Output the [X, Y] coordinate of the center of the cell containing the given text.  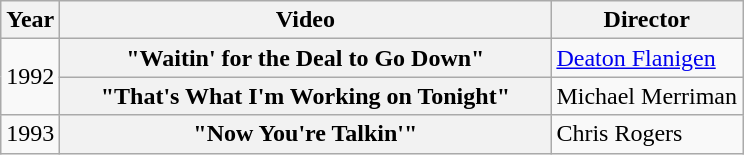
Year [30, 20]
Video [306, 20]
Chris Rogers [647, 134]
"Waitin' for the Deal to Go Down" [306, 58]
"That's What I'm Working on Tonight" [306, 96]
1992 [30, 77]
Director [647, 20]
1993 [30, 134]
"Now You're Talkin'" [306, 134]
Michael Merriman [647, 96]
Deaton Flanigen [647, 58]
